Extract the [x, y] coordinate from the center of the cell holding the provided text.  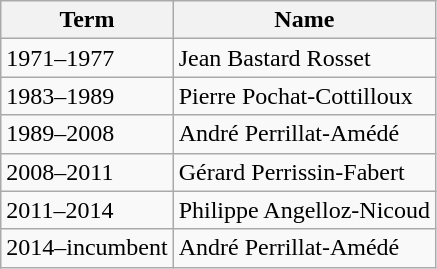
1989–2008 [87, 134]
2011–2014 [87, 210]
1983–1989 [87, 96]
Pierre Pochat-Cottilloux [304, 96]
2008–2011 [87, 172]
Jean Bastard Rosset [304, 58]
Term [87, 20]
Gérard Perrissin-Fabert [304, 172]
1971–1977 [87, 58]
Philippe Angelloz-Nicoud [304, 210]
Name [304, 20]
2014–incumbent [87, 248]
